Scan for the cell matching the given text and deliver its (x, y) coordinate at center. 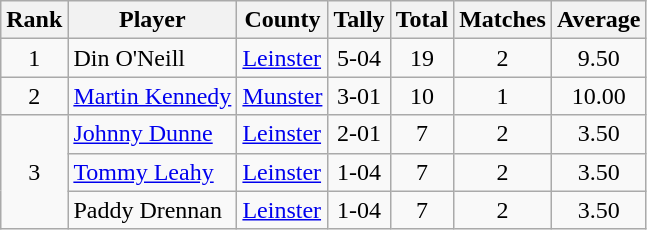
2-01 (359, 134)
County (282, 20)
Johnny Dunne (152, 134)
9.50 (598, 58)
Tommy Leahy (152, 172)
Total (422, 20)
10.00 (598, 96)
19 (422, 58)
Matches (503, 20)
5-04 (359, 58)
Average (598, 20)
Rank (34, 20)
Din O'Neill (152, 58)
3-01 (359, 96)
Tally (359, 20)
Player (152, 20)
Munster (282, 96)
3 (34, 172)
Paddy Drennan (152, 210)
Martin Kennedy (152, 96)
10 (422, 96)
